From the cell containing the given text, extract its center point as [x, y] coordinate. 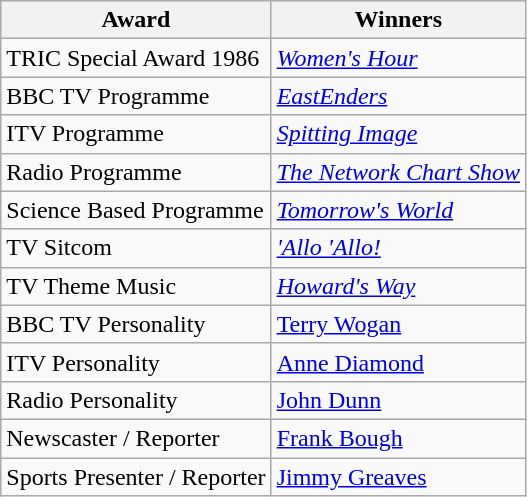
TV Sitcom [136, 248]
BBC TV Personality [136, 324]
Tomorrow's World [398, 210]
Science Based Programme [136, 210]
'Allo 'Allo! [398, 248]
The Network Chart Show [398, 172]
Howard's Way [398, 286]
Sports Presenter / Reporter [136, 477]
Jimmy Greaves [398, 477]
Terry Wogan [398, 324]
ITV Personality [136, 362]
ITV Programme [136, 134]
TRIC Special Award 1986 [136, 58]
Radio Programme [136, 172]
Women's Hour [398, 58]
Spitting Image [398, 134]
Anne Diamond [398, 362]
Newscaster / Reporter [136, 438]
BBC TV Programme [136, 96]
TV Theme Music [136, 286]
Winners [398, 20]
Award [136, 20]
Radio Personality [136, 400]
John Dunn [398, 400]
Frank Bough [398, 438]
EastEnders [398, 96]
